Determine the (X, Y) coordinate at the center of the cell enclosing the given text.  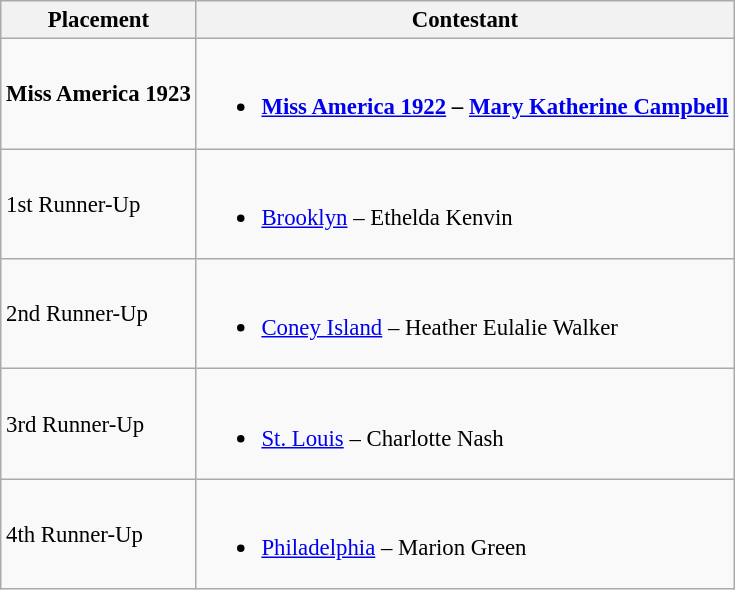
2nd Runner-Up (98, 314)
4th Runner-Up (98, 534)
Coney Island – Heather Eulalie Walker (465, 314)
Contestant (465, 20)
1st Runner-Up (98, 204)
Placement (98, 20)
Miss America 1923 (98, 94)
St. Louis – Charlotte Nash (465, 424)
Brooklyn – Ethelda Kenvin (465, 204)
Philadelphia – Marion Green (465, 534)
Miss America 1922 – Mary Katherine Campbell (465, 94)
3rd Runner-Up (98, 424)
